For the text-containing cell, return its midpoint in [X, Y] coordinate format. 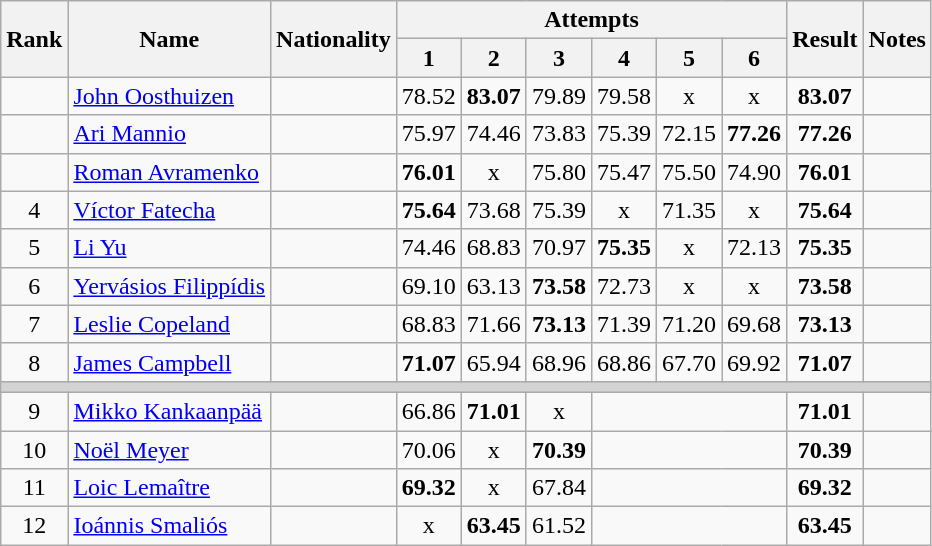
Ioánnis Smaliós [170, 526]
66.86 [428, 411]
74.90 [754, 172]
75.50 [690, 172]
73.68 [494, 210]
71.39 [624, 324]
8 [34, 362]
72.13 [754, 248]
71.35 [690, 210]
70.97 [558, 248]
68.86 [624, 362]
Name [170, 39]
Li Yu [170, 248]
Yervásios Filippídis [170, 286]
9 [34, 411]
75.47 [624, 172]
72.15 [690, 134]
61.52 [558, 526]
Notes [897, 39]
75.80 [558, 172]
1 [428, 58]
67.84 [558, 488]
79.58 [624, 96]
12 [34, 526]
69.92 [754, 362]
63.13 [494, 286]
Víctor Fatecha [170, 210]
69.10 [428, 286]
Nationality [334, 39]
68.96 [558, 362]
78.52 [428, 96]
69.68 [754, 324]
3 [558, 58]
65.94 [494, 362]
Leslie Copeland [170, 324]
Rank [34, 39]
Attempts [591, 20]
67.70 [690, 362]
70.06 [428, 449]
71.66 [494, 324]
75.97 [428, 134]
James Campbell [170, 362]
Noël Meyer [170, 449]
Ari Mannio [170, 134]
7 [34, 324]
79.89 [558, 96]
John Oosthuizen [170, 96]
11 [34, 488]
10 [34, 449]
73.83 [558, 134]
Result [825, 39]
2 [494, 58]
Mikko Kankaanpää [170, 411]
Roman Avramenko [170, 172]
Loic Lemaître [170, 488]
72.73 [624, 286]
71.20 [690, 324]
